Output the [x, y] coordinate of the center of the cell containing the given text.  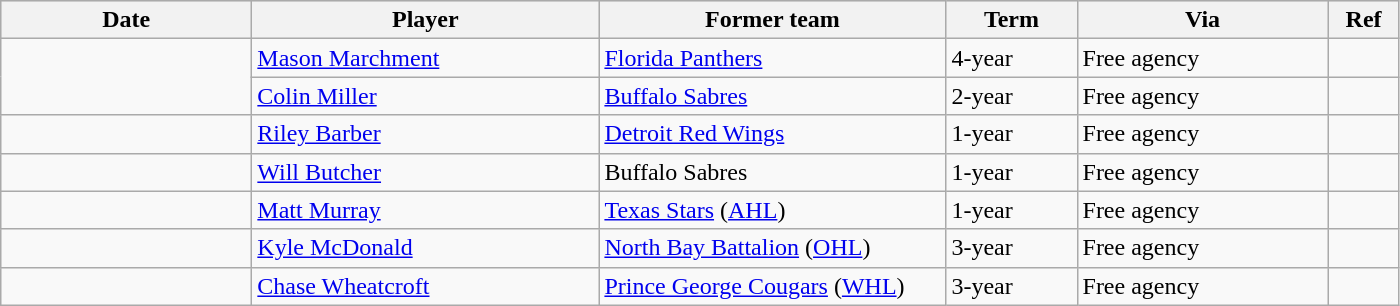
Kyle McDonald [426, 248]
Florida Panthers [772, 58]
Chase Wheatcroft [426, 286]
2-year [1012, 96]
North Bay Battalion (OHL) [772, 248]
Matt Murray [426, 210]
Will Butcher [426, 172]
Via [1202, 20]
4-year [1012, 58]
Player [426, 20]
Riley Barber [426, 134]
Texas Stars (AHL) [772, 210]
Ref [1364, 20]
Mason Marchment [426, 58]
Former team [772, 20]
Date [126, 20]
Colin Miller [426, 96]
Detroit Red Wings [772, 134]
Term [1012, 20]
Prince George Cougars (WHL) [772, 286]
